Search for the cell housing the specified text and yield its (X, Y) center coordinate. 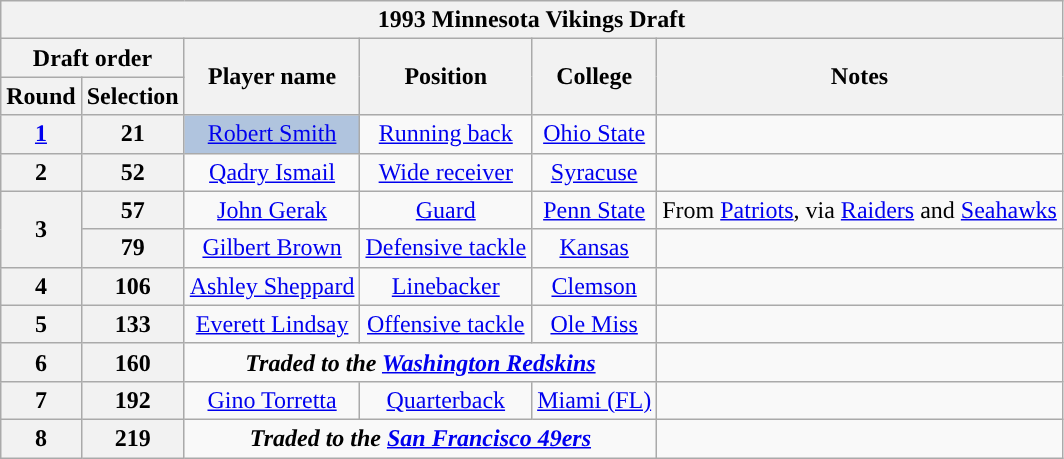
2 (41, 172)
Offensive tackle (446, 324)
Ashley Sheppard (272, 286)
Quarterback (446, 400)
8 (41, 438)
Qadry Ismail (272, 172)
Penn State (594, 210)
133 (132, 324)
192 (132, 400)
Ohio State (594, 134)
Wide receiver (446, 172)
Defensive tackle (446, 248)
Clemson (594, 286)
College (594, 77)
From Patriots, via Raiders and Seahawks (860, 210)
Kansas (594, 248)
219 (132, 438)
Running back (446, 134)
Traded to the Washington Redskins (420, 362)
57 (132, 210)
Gilbert Brown (272, 248)
3 (41, 229)
Ole Miss (594, 324)
7 (41, 400)
Guard (446, 210)
160 (132, 362)
Gino Torretta (272, 400)
Selection (132, 96)
5 (41, 324)
Miami (FL) (594, 400)
John Gerak (272, 210)
52 (132, 172)
1993 Minnesota Vikings Draft (532, 20)
Position (446, 77)
Round (41, 96)
Player name (272, 77)
Robert Smith (272, 134)
4 (41, 286)
79 (132, 248)
Notes (860, 77)
Linebacker (446, 286)
Everett Lindsay (272, 324)
Draft order (92, 58)
21 (132, 134)
Syracuse (594, 172)
6 (41, 362)
1 (41, 134)
106 (132, 286)
Traded to the San Francisco 49ers (420, 438)
